Pinpoint the cell where the given text exists, returning its [X, Y] midpoint coordinate. 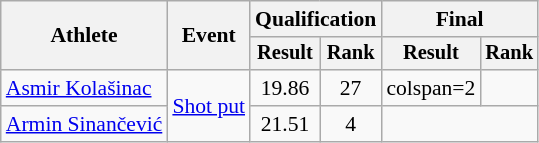
Qualification [316, 19]
4 [350, 124]
colspan=2 [430, 88]
Event [208, 36]
21.51 [285, 124]
19.86 [285, 88]
Armin Sinančević [84, 124]
Final [460, 19]
Asmir Kolašinac [84, 88]
Athlete [84, 36]
27 [350, 88]
Shot put [208, 106]
